Identify which cell holds the provided text, then report its (x, y) central coordinate. 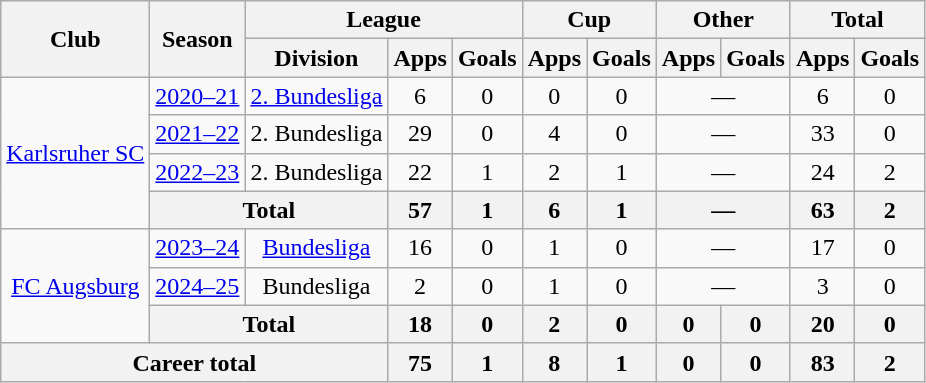
20 (822, 324)
Other (723, 20)
16 (420, 248)
83 (822, 362)
22 (420, 172)
2021–22 (198, 134)
75 (420, 362)
2023–24 (198, 248)
Division (316, 58)
3 (822, 286)
8 (554, 362)
4 (554, 134)
18 (420, 324)
Season (198, 39)
2024–25 (198, 286)
Karlsruher SC (76, 153)
2022–23 (198, 172)
Cup (589, 20)
17 (822, 248)
League (384, 20)
Club (76, 39)
FC Augsburg (76, 286)
33 (822, 134)
63 (822, 210)
Career total (194, 362)
57 (420, 210)
2020–21 (198, 96)
24 (822, 172)
29 (420, 134)
